Return [X, Y] of the center of cell containing provided text 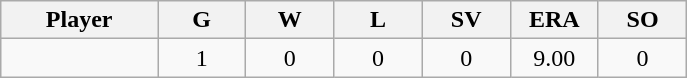
Player [80, 20]
G [202, 20]
L [378, 20]
9.00 [554, 58]
ERA [554, 20]
SV [466, 20]
W [290, 20]
SO [642, 20]
1 [202, 58]
